Return the [x, y] coordinate for the center point of the cell that contains the specified text.  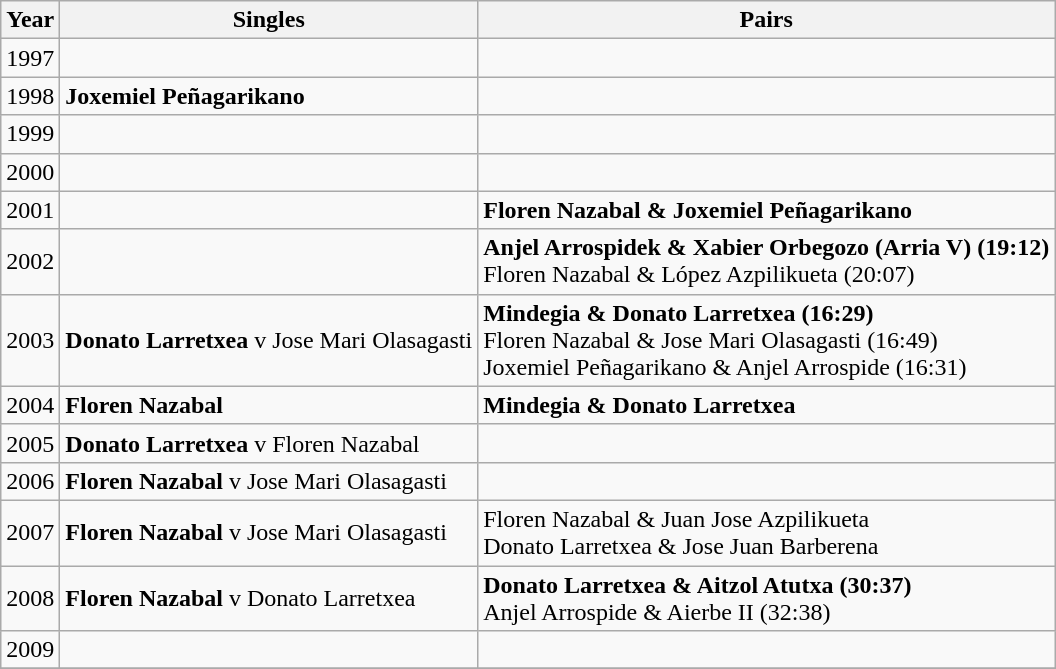
2004 [30, 405]
2000 [30, 172]
2008 [30, 598]
Donato Larretxea v Jose Mari Olasagasti [269, 340]
2002 [30, 262]
2006 [30, 481]
Mindegia & Donato Larretxea (16:29)Floren Nazabal & Jose Mari Olasagasti (16:49) Joxemiel Peñagarikano & Anjel Arrospide (16:31) [766, 340]
1997 [30, 58]
Donato Larretxea v Floren Nazabal [269, 443]
Floren Nazabal v Donato Larretxea [269, 598]
Singles [269, 20]
Donato Larretxea & Aitzol Atutxa (30:37) Anjel Arrospide & Aierbe II (32:38) [766, 598]
1999 [30, 134]
2005 [30, 443]
Mindegia & Donato Larretxea [766, 405]
2001 [30, 210]
2007 [30, 532]
1998 [30, 96]
Joxemiel Peñagarikano [269, 96]
Floren Nazabal & Joxemiel Peñagarikano [766, 210]
Floren Nazabal & Juan Jose Azpilikueta Donato Larretxea & Jose Juan Barberena [766, 532]
Year [30, 20]
2009 [30, 650]
Pairs [766, 20]
Floren Nazabal [269, 405]
2003 [30, 340]
Anjel Arrospidek & Xabier Orbegozo (Arria V) (19:12) Floren Nazabal & López Azpilikueta (20:07) [766, 262]
